For the text-containing cell, return its midpoint in [X, Y] coordinate format. 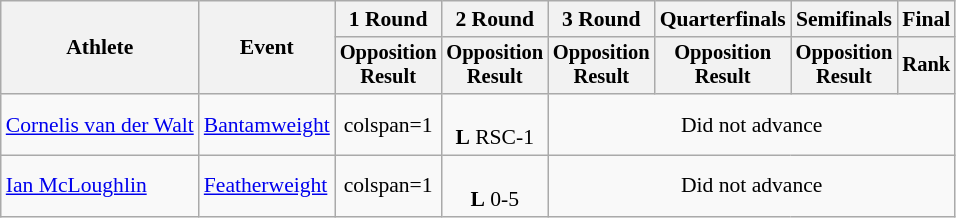
Quarterfinals [723, 19]
Final [926, 19]
2 Round [494, 19]
Athlete [100, 48]
L 0-5 [494, 186]
Event [267, 48]
Semifinals [844, 19]
Ian McLoughlin [100, 186]
3 Round [602, 19]
Featherweight [267, 186]
L RSC-1 [494, 124]
Cornelis van der Walt [100, 124]
Bantamweight [267, 124]
1 Round [388, 19]
Rank [926, 66]
